Determine the (x, y) coordinate at the center of the cell enclosing the given text.  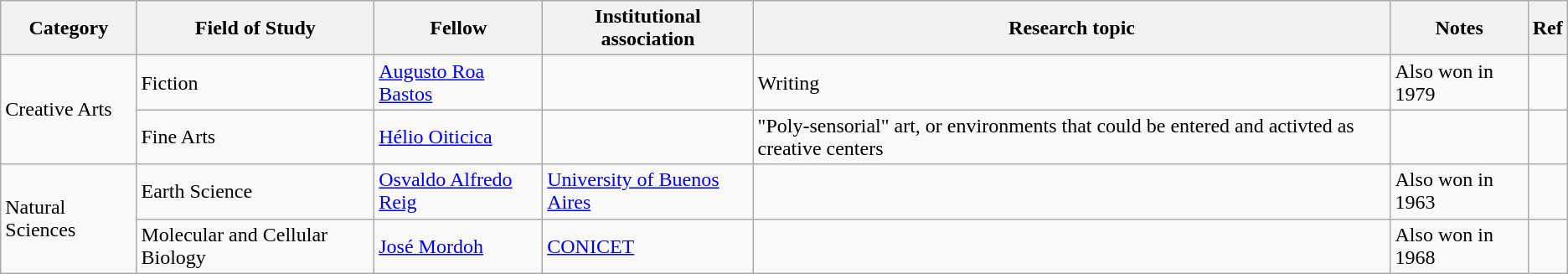
Osvaldo Alfredo Reig (459, 191)
Earth Science (255, 191)
Fellow (459, 28)
Also won in 1963 (1459, 191)
José Mordoh (459, 246)
University of Buenos Aires (648, 191)
Field of Study (255, 28)
Research topic (1072, 28)
Institutional association (648, 28)
Notes (1459, 28)
Hélio Oiticica (459, 137)
Also won in 1968 (1459, 246)
Fiction (255, 82)
Also won in 1979 (1459, 82)
Writing (1072, 82)
Natural Sciences (69, 219)
Creative Arts (69, 110)
Ref (1548, 28)
Molecular and Cellular Biology (255, 246)
"Poly-sensorial" art, or environments that could be entered and activted as creative centers (1072, 137)
Fine Arts (255, 137)
Augusto Roa Bastos (459, 82)
Category (69, 28)
CONICET (648, 246)
